From the cell containing the given text, extract its center point as [x, y] coordinate. 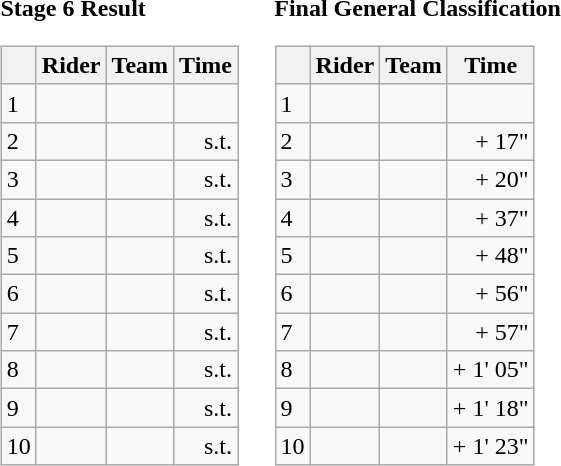
+ 20" [490, 179]
+ 1' 23" [490, 446]
+ 37" [490, 217]
+ 17" [490, 141]
+ 48" [490, 256]
+ 56" [490, 294]
+ 1' 05" [490, 370]
+ 57" [490, 332]
+ 1' 18" [490, 408]
